Extract the [x, y] coordinate from the center of the cell holding the provided text.  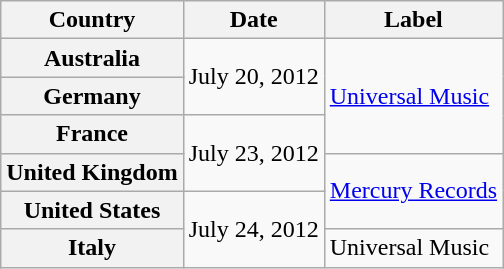
France [92, 134]
United States [92, 210]
Germany [92, 96]
Label [413, 20]
Country [92, 20]
July 24, 2012 [254, 229]
July 23, 2012 [254, 153]
Italy [92, 248]
Date [254, 20]
July 20, 2012 [254, 77]
United Kingdom [92, 172]
Australia [92, 58]
Mercury Records [413, 191]
